Return the [X, Y] coordinate for the center point of the cell that contains the specified text.  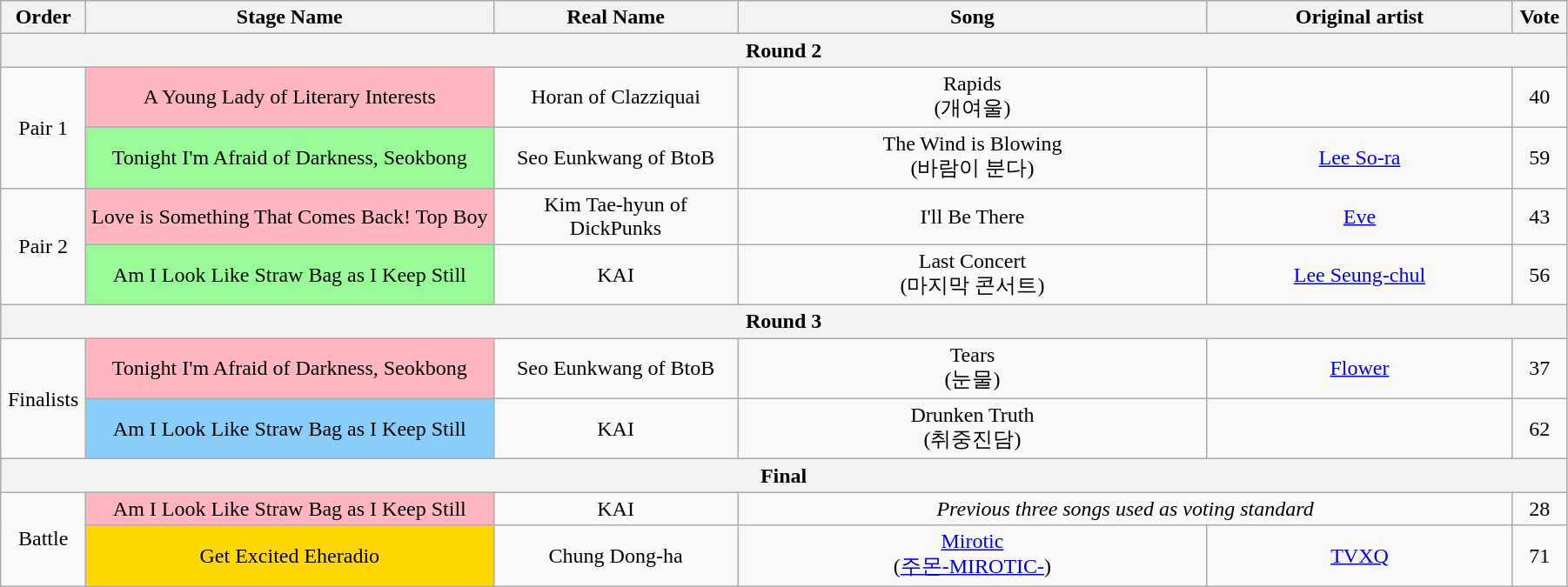
28 [1539, 509]
Round 2 [784, 50]
Round 3 [784, 322]
Previous three songs used as voting standard [1125, 509]
Lee So-ra [1359, 157]
Real Name [616, 17]
Rapids(개여울) [973, 97]
Horan of Clazziquai [616, 97]
Get Excited Eheradio [290, 556]
62 [1539, 429]
59 [1539, 157]
Eve [1359, 216]
37 [1539, 369]
56 [1539, 275]
Love is Something That Comes Back! Top Boy [290, 216]
The Wind is Blowing(바람이 분다) [973, 157]
43 [1539, 216]
Battle [44, 539]
Finalists [44, 398]
Lee Seung-chul [1359, 275]
Tears(눈물) [973, 369]
Original artist [1359, 17]
A Young Lady of Literary Interests [290, 97]
40 [1539, 97]
Drunken Truth(취중진담) [973, 429]
Mirotic(주몬-MIROTIC-) [973, 556]
Vote [1539, 17]
Song [973, 17]
Stage Name [290, 17]
Flower [1359, 369]
TVXQ [1359, 556]
71 [1539, 556]
Kim Tae-hyun of DickPunks [616, 216]
Order [44, 17]
Last Concert(마지막 콘서트) [973, 275]
Chung Dong-ha [616, 556]
Final [784, 476]
Pair 1 [44, 127]
I'll Be There [973, 216]
Pair 2 [44, 247]
